Pinpoint the cell where the given text exists, returning its [x, y] midpoint coordinate. 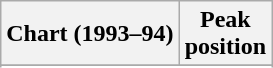
Chart (1993–94) [90, 34]
Peakposition [225, 34]
